Return the [X, Y] coordinate for the center point of the cell that contains the specified text.  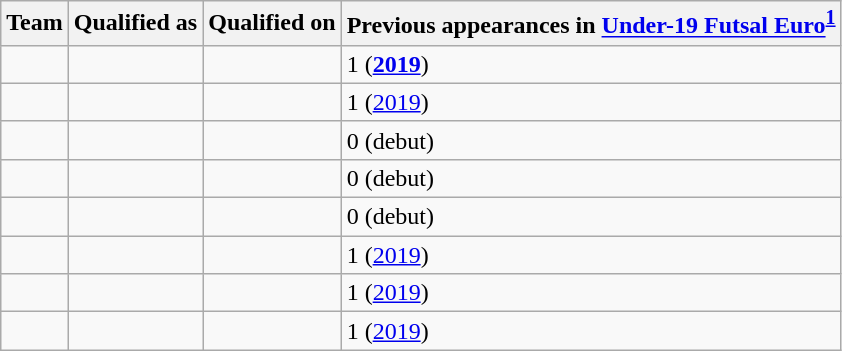
Team [35, 24]
Previous appearances in Under-19 Futsal Euro1 [591, 24]
Qualified as [135, 24]
Qualified on [272, 24]
